Provide the [X, Y] coordinate of the cell's center where the given text is located.  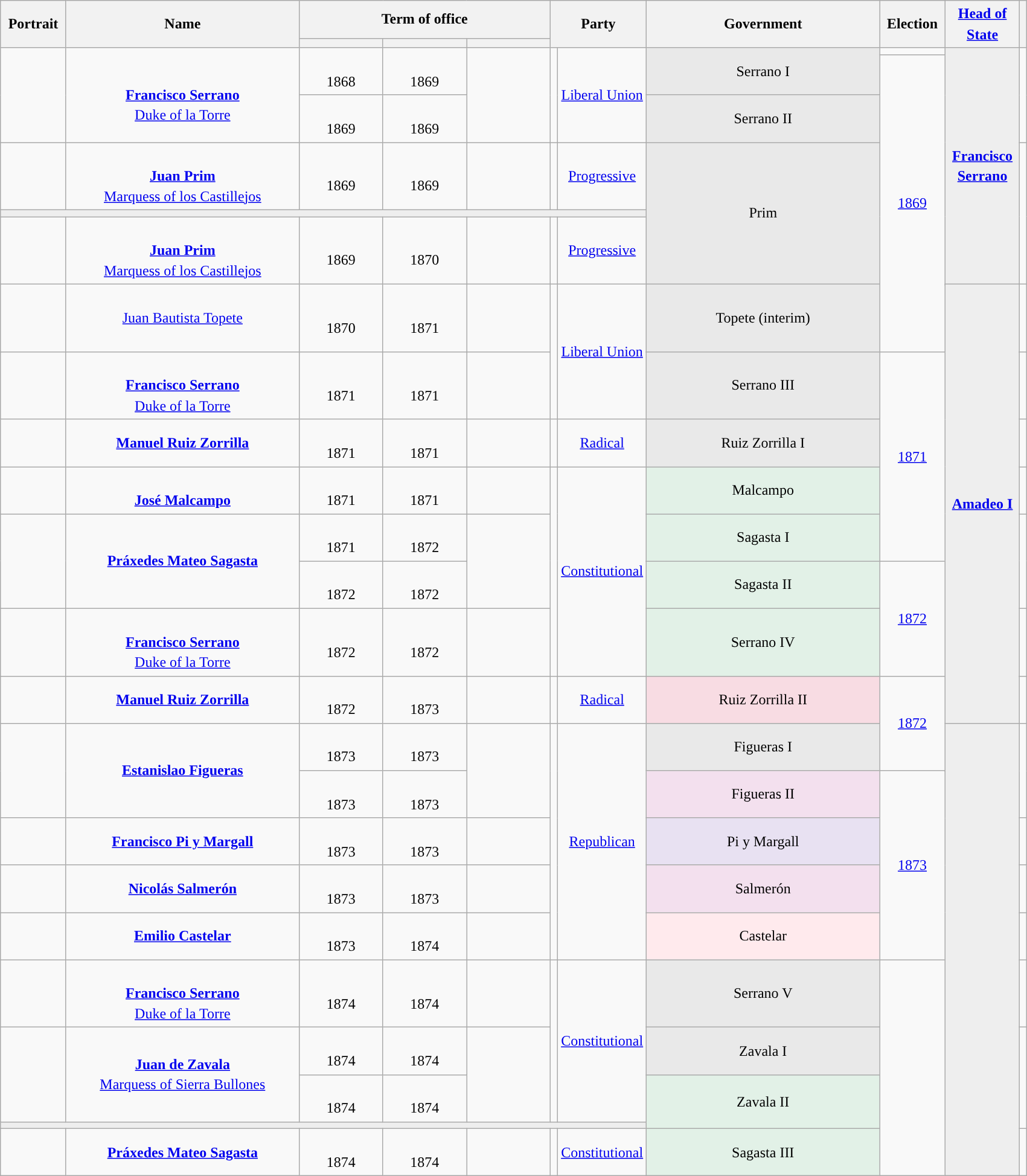
Estanislao Figueras [182, 771]
Sagasta III [763, 1152]
Party [598, 24]
Serrano III [763, 385]
FranciscoSerrano [982, 165]
Government [763, 24]
Figueras II [763, 794]
Election [913, 24]
Republican [603, 842]
Pi y Margall [763, 841]
Topete (interim) [763, 318]
Prim [763, 214]
Francisco Pi y Margall [182, 841]
Castelar [763, 936]
Salmerón [763, 888]
José Malcampo [182, 490]
Term of office [424, 19]
Head of State [982, 24]
Ruiz Zorrilla II [763, 699]
Nicolás Salmerón [182, 888]
Name [182, 24]
Serrano V [763, 994]
Juan Bautista Topete [182, 318]
Ruiz Zorrilla I [763, 443]
Serrano I [763, 71]
Zavala II [763, 1102]
Portrait [34, 24]
Amadeo I [982, 504]
Sagasta I [763, 538]
Malcampo [763, 490]
Sagasta II [763, 585]
Serrano II [763, 118]
Figueras I [763, 747]
Juan de ZavalaMarquess of Sierra Bullones [182, 1075]
Serrano IV [763, 642]
1868 [341, 71]
Zavala I [763, 1051]
Emilio Castelar [182, 936]
